Extract the (x, y) coordinate from the center of the cell holding the provided text.  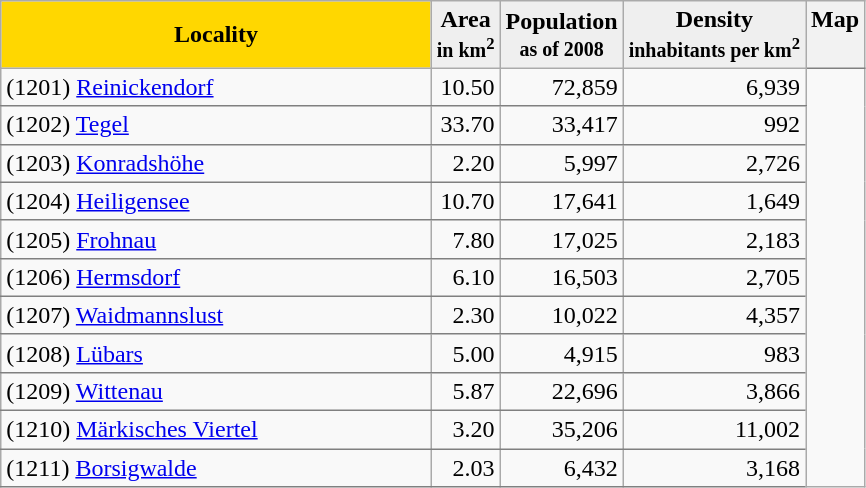
5.00 (466, 353)
1,649 (714, 201)
33.70 (466, 125)
11,002 (714, 430)
10.70 (466, 201)
(1205) Frohnau (216, 239)
35,206 (562, 430)
6,939 (714, 87)
(1208) Lübars (216, 353)
4,915 (562, 353)
(1211) Borsigwalde (216, 468)
10,022 (562, 315)
(1204) Heiligensee (216, 201)
4,357 (714, 315)
(1207) Waidmannslust (216, 315)
992 (714, 125)
Locality (216, 34)
(1201) Reinickendorf (216, 87)
3,168 (714, 468)
983 (714, 353)
Area in km2 (466, 34)
33,417 (562, 125)
2,183 (714, 239)
Map (836, 34)
2.20 (466, 163)
3,866 (714, 391)
2.30 (466, 315)
(1206) Hermsdorf (216, 277)
2,726 (714, 163)
Density inhabitants per km2 (714, 34)
6,432 (562, 468)
(1210) Märkisches Viertel (216, 430)
(1203) Konradshöhe (216, 163)
16,503 (562, 277)
17,641 (562, 201)
(1202) Tegel (216, 125)
5.87 (466, 391)
72,859 (562, 87)
2.03 (466, 468)
10.50 (466, 87)
6.10 (466, 277)
2,705 (714, 277)
(1209) Wittenau (216, 391)
22,696 (562, 391)
Population as of 2008 (562, 34)
3.20 (466, 430)
5,997 (562, 163)
7.80 (466, 239)
17,025 (562, 239)
